Scan for the cell matching the given text and deliver its [X, Y] coordinate at center. 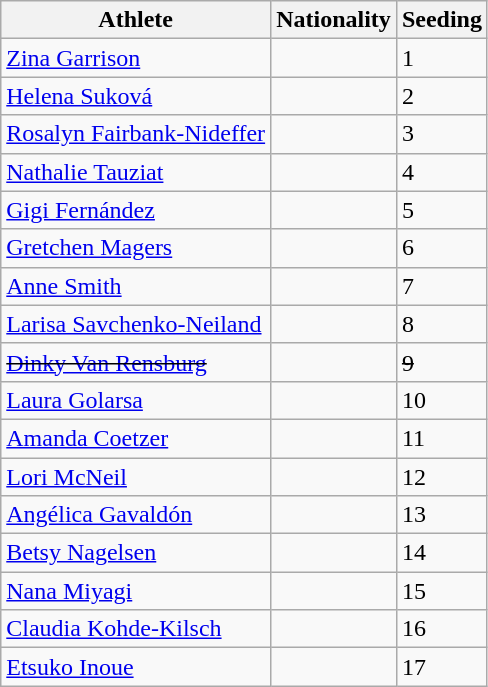
3 [442, 134]
14 [442, 553]
8 [442, 324]
Helena Suková [136, 96]
6 [442, 248]
Zina Garrison [136, 58]
9 [442, 362]
2 [442, 96]
Gigi Fernández [136, 210]
Larisa Savchenko-Neiland [136, 324]
17 [442, 667]
16 [442, 629]
7 [442, 286]
Angélica Gavaldón [136, 515]
Rosalyn Fairbank-Nideffer [136, 134]
12 [442, 477]
11 [442, 438]
13 [442, 515]
Nationality [334, 20]
Lori McNeil [136, 477]
Nana Miyagi [136, 591]
Nathalie Tauziat [136, 172]
Etsuko Inoue [136, 667]
Laura Golarsa [136, 400]
Dinky Van Rensburg [136, 362]
Seeding [442, 20]
Gretchen Magers [136, 248]
15 [442, 591]
Anne Smith [136, 286]
Betsy Nagelsen [136, 553]
4 [442, 172]
1 [442, 58]
10 [442, 400]
Claudia Kohde-Kilsch [136, 629]
5 [442, 210]
Amanda Coetzer [136, 438]
Athlete [136, 20]
